Detect which cell encompasses the target text, then output its [x, y] center coordinate. 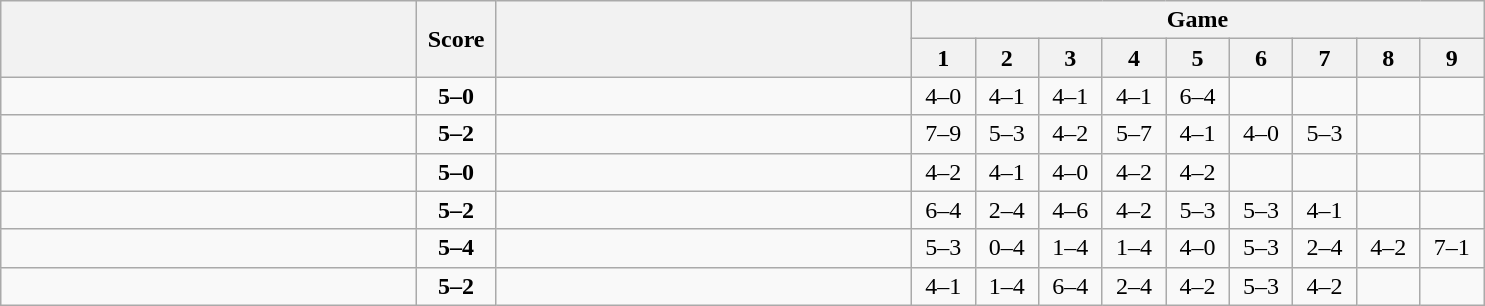
5 [1198, 58]
0–4 [1007, 248]
5–4 [456, 248]
7–9 [943, 134]
4–6 [1071, 210]
1 [943, 58]
Game [1197, 20]
2 [1007, 58]
3 [1071, 58]
9 [1452, 58]
4 [1134, 58]
7 [1325, 58]
5–7 [1134, 134]
8 [1388, 58]
6 [1261, 58]
Score [456, 39]
7–1 [1452, 248]
